For the text-containing cell, return its midpoint in (x, y) coordinate format. 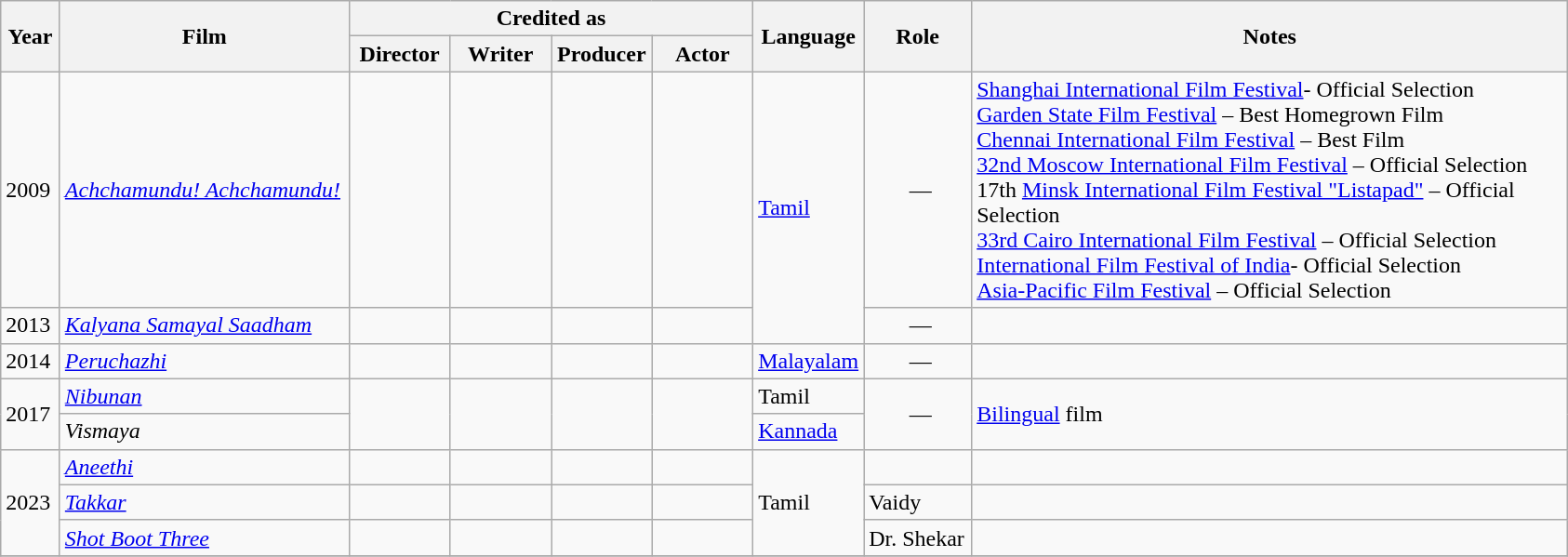
Vismaya (205, 431)
Notes (1270, 36)
Shot Boot Three (205, 537)
Writer (500, 54)
2014 (31, 361)
Role (918, 36)
Peruchazhi (205, 361)
Aneethi (205, 467)
Kalyana Samayal Saadham (205, 325)
Year (31, 36)
2009 (31, 190)
Malayalam (809, 361)
Achchamundu! Achchamundu! (205, 190)
Producer (601, 54)
2023 (31, 502)
Dr. Shekar (918, 537)
Takkar (205, 502)
Bilingual film (1270, 414)
2013 (31, 325)
Credited as (551, 19)
Language (809, 36)
Nibunan (205, 396)
Vaidy (918, 502)
Director (400, 54)
Actor (703, 54)
Film (205, 36)
Kannada (809, 431)
2017 (31, 414)
